Extract the [x, y] coordinate from the center of the cell holding the provided text.  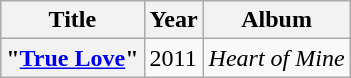
"True Love" [72, 58]
Year [174, 20]
Album [276, 20]
Heart of Mine [276, 58]
Title [72, 20]
2011 [174, 58]
